Determine the (X, Y) coordinate at the center of the cell enclosing the given text.  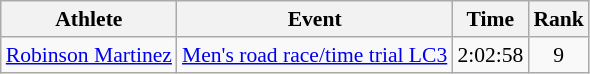
Robinson Martinez (89, 55)
Athlete (89, 19)
Time (490, 19)
9 (558, 55)
Men's road race/time trial LC3 (314, 55)
Rank (558, 19)
2:02:58 (490, 55)
Event (314, 19)
